Output the (x, y) coordinate of the center of the cell containing the given text.  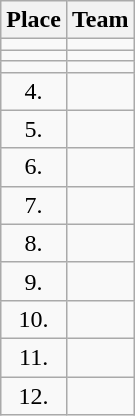
Team (100, 20)
8. (34, 243)
12. (34, 395)
6. (34, 167)
10. (34, 319)
4. (34, 91)
5. (34, 129)
7. (34, 205)
Place (34, 20)
11. (34, 357)
9. (34, 281)
